Output the (X, Y) coordinate of the center of the cell containing the given text.  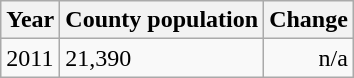
n/a (309, 58)
County population (162, 20)
Change (309, 20)
2011 (30, 58)
Year (30, 20)
21,390 (162, 58)
